From the cell containing the given text, extract its center point as [x, y] coordinate. 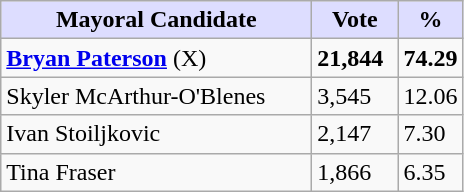
21,844 [355, 58]
6.35 [430, 172]
Mayoral Candidate [156, 20]
Ivan Stoiljkovic [156, 134]
2,147 [355, 134]
3,545 [355, 96]
1,866 [355, 172]
% [430, 20]
12.06 [430, 96]
Tina Fraser [156, 172]
Bryan Paterson (X) [156, 58]
7.30 [430, 134]
74.29 [430, 58]
Vote [355, 20]
Skyler McArthur-O'Blenes [156, 96]
